Identify which cell holds the provided text, then report its (X, Y) central coordinate. 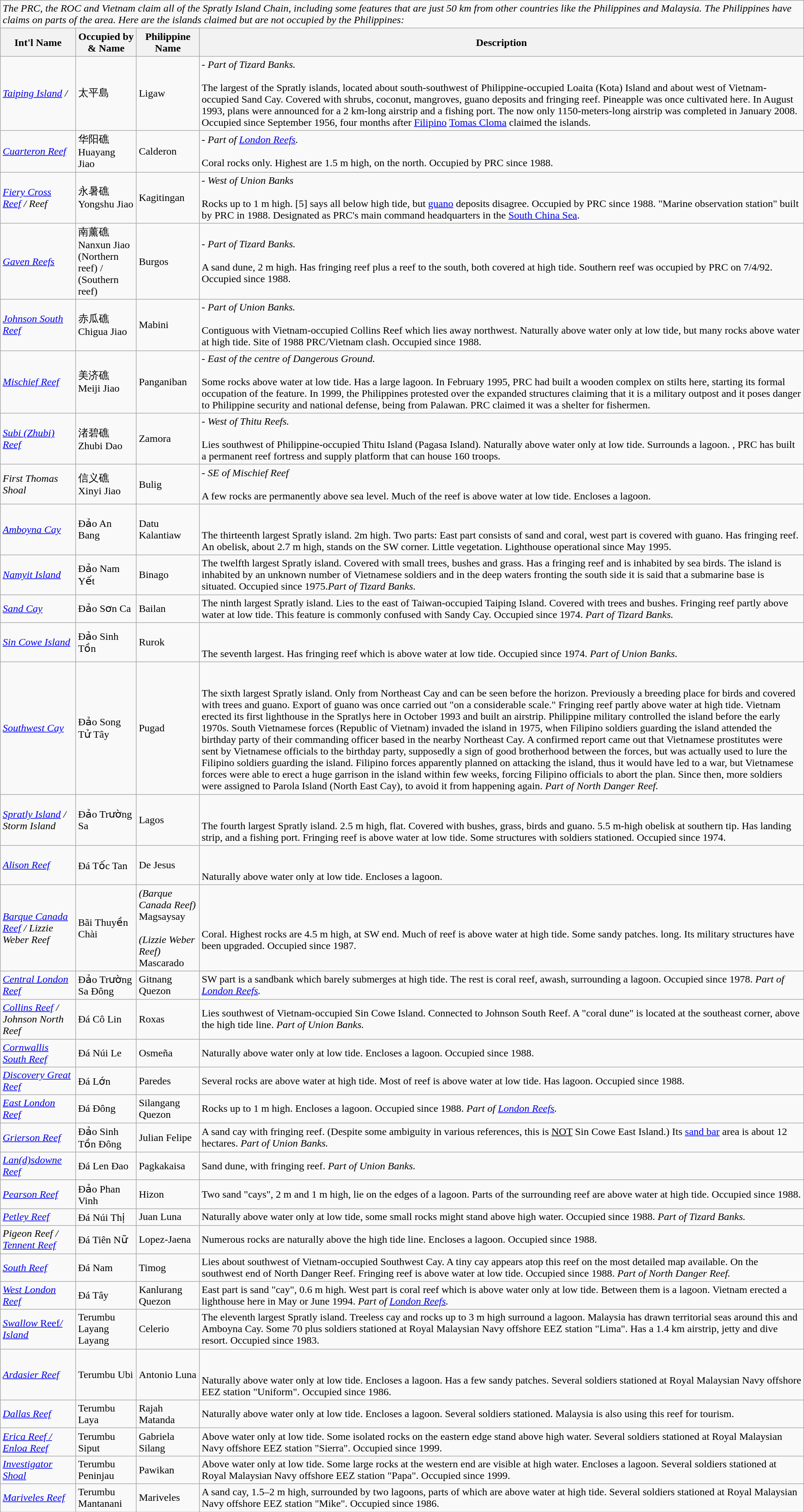
Celerio (168, 1329)
Bulig (168, 484)
South Reef (38, 1268)
Spratly Island / Storm Island (38, 820)
Đảo Song Tử Tây (106, 728)
Taiping Island / (38, 94)
East London Reef (38, 1109)
渚碧礁 Zhubi Dao (106, 439)
Terumbu Peninjau (106, 1469)
Sin Cowe Island (38, 642)
Paredes (168, 1081)
Two sand "cays", 2 m and 1 m high, lie on the edges of a lagoon. Parts of the surrounding reef are above water at high tide. Occupied since 1988. (502, 1195)
Investigator Shoal (38, 1469)
Sand dune, with fringing reef. Part of Union Banks. (502, 1166)
Calderon (168, 151)
永暑礁 Yongshu Jiao (106, 198)
Gaven Reefs (38, 262)
Erica Reef / Enloa Reef (38, 1442)
Namyit Island (38, 575)
Đá Cô Lin (106, 1019)
Dallas Reef (38, 1414)
The seventh largest. Has fringing reef which is above water at low tide. Occupied since 1974. Part of Union Banks. (502, 642)
Panganiban (168, 382)
Swallow Reef/ Island (38, 1329)
太平島 (106, 94)
Int'l Name (38, 42)
Numerous rocks are naturally above the high tide line. Encloses a lagoon. Occupied since 1988. (502, 1239)
Ligaw (168, 94)
Lan(d)sdowne Reef (38, 1166)
Bãi Thuyền Chài (106, 928)
Naturally above water only at low tide. Encloses a lagoon. Occupied since 1988. (502, 1053)
Kagitingan (168, 198)
Đá Len Đao (106, 1166)
Đảo Sinh Tồn Đông (106, 1138)
(Barque Canada Reef) Magsaysay(Lizzie Weber Reef) Mascarado (168, 928)
Juan Luna (168, 1217)
Binago (168, 575)
Pearson Reef (38, 1195)
Philippine Name (168, 42)
Đảo Sơn Ca (106, 608)
Petley Reef (38, 1217)
Alison Reef (38, 865)
Grierson Reef (38, 1138)
Terumbu Layang Layang (106, 1329)
Naturally above water only at low tide. Encloses a lagoon. (502, 865)
Đảo Phan Vinh (106, 1195)
Johnson South Reef (38, 325)
Naturally above water only at low tide. Encloses a lagoon. Several soldiers stationed. Malaysia is also using this reef for tourism. (502, 1414)
Gabriela Silang (168, 1442)
Subi (Zhubi) Reef (38, 439)
Roxas (168, 1019)
Gitnang Quezon (168, 985)
南薰礁 Nanxun Jiao (Northern reef) / (Southern reef) (106, 262)
赤瓜礁 Chigua Jiao (106, 325)
Pawikan (168, 1469)
Terumbu Ubi (106, 1374)
Kanlurang Quezon (168, 1295)
Pagkakaisa (168, 1166)
Burgos (168, 262)
信义礁 Xinyi Jiao (106, 484)
Đảo Trường Sa (106, 820)
Barque Canada Reef / Lizzie Weber Reef (38, 928)
Đảo Trường Sa Đông (106, 985)
Collins Reef / Johnson North Reef (38, 1019)
Hizon (168, 1195)
Cuarteron Reef (38, 151)
Đá Tây (106, 1295)
Terumbu Mantanani (106, 1498)
Central London Reef (38, 985)
Lopez-Jaena (168, 1239)
Timog (168, 1268)
Đảo An Bang (106, 529)
Rocks up to 1 m high. Encloses a lagoon. Occupied since 1988. Part of London Reefs. (502, 1109)
Discovery Great Reef (38, 1081)
Several rocks are above water at high tide. Most of reef is above water at low tide. Has lagoon. Occupied since 1988. (502, 1081)
Antonio Luna (168, 1374)
Rajah Matanda (168, 1414)
Cornwallis South Reef (38, 1053)
- SE of Mischief ReefA few rocks are permanently above sea level. Much of the reef is above water at low tide. Encloses a lagoon. (502, 484)
Mabini (168, 325)
Đá Lớn (106, 1081)
Terumbu Siput (106, 1442)
- Part of London Reefs.Coral rocks only. Highest are 1.5 m high, on the north. Occupied by PRC since 1988. (502, 151)
Đá Tốc Tan (106, 865)
Lagos (168, 820)
Đảo Nam Yết (106, 575)
Pugad (168, 728)
Mischief Reef (38, 382)
Fiery Cross Reef / Reef (38, 198)
Julian Felipe (168, 1138)
Southwest Cay (38, 728)
Zamora (168, 439)
Osmeña (168, 1053)
Silangang Quezon (168, 1109)
Terumbu Laya (106, 1414)
Ardasier Reef (38, 1374)
Đá Núi Le (106, 1053)
West London Reef (38, 1295)
Datu Kalantiaw (168, 529)
Đảo Sinh Tồn (106, 642)
Mariveles (168, 1498)
De Jesus (168, 865)
Đá Nam (106, 1268)
美济礁 Meiji Jiao (106, 382)
Bailan (168, 608)
Rurok (168, 642)
Sand Cay (38, 608)
Đá Tiên Nữ (106, 1239)
Mariveles Reef (38, 1498)
Naturally above water only at low tide, some small rocks might stand above high water. Occupied since 1988. Part of Tizard Banks. (502, 1217)
Description (502, 42)
Pigeon Reef / Tennent Reef (38, 1239)
Occupied by & Name (106, 42)
Đá Núi Thị (106, 1217)
Amboyna Cay (38, 529)
Đá Đông (106, 1109)
华阳礁 Huayang Jiao (106, 151)
First Thomas Shoal (38, 484)
